Return (x, y) of the center of cell containing provided text 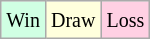
Loss (126, 20)
Draw (72, 20)
Win (24, 20)
